Detect which cell encompasses the target text, then output its [X, Y] center coordinate. 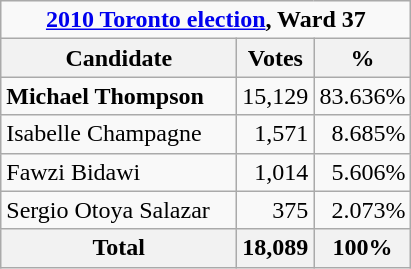
15,129 [276, 96]
2010 Toronto election, Ward 37 [206, 20]
Candidate [119, 58]
Isabelle Champagne [119, 134]
1,014 [276, 172]
% [362, 58]
1,571 [276, 134]
Michael Thompson [119, 96]
8.685% [362, 134]
2.073% [362, 210]
5.606% [362, 172]
Fawzi Bidawi [119, 172]
Votes [276, 58]
83.636% [362, 96]
Sergio Otoya Salazar [119, 210]
Total [119, 248]
18,089 [276, 248]
100% [362, 248]
375 [276, 210]
